Return the [X, Y] coordinate for the center point of the cell that contains the specified text.  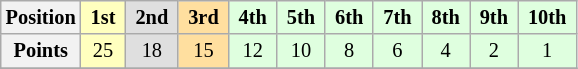
6 [397, 51]
2nd [152, 17]
15 [203, 51]
8th [446, 17]
7th [397, 17]
5th [301, 17]
6th [349, 17]
Position [41, 17]
12 [253, 51]
4th [253, 17]
2 [494, 51]
8 [349, 51]
18 [152, 51]
1 [547, 51]
4 [446, 51]
3rd [203, 17]
1st [104, 17]
9th [494, 17]
25 [104, 51]
10th [547, 17]
Points [41, 51]
10 [301, 51]
